Provide the (x, y) coordinate of the cell's center where the given text is located.  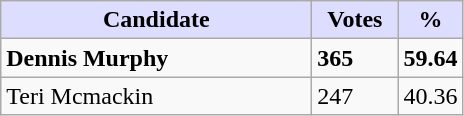
Teri Mcmackin (156, 96)
365 (355, 58)
247 (355, 96)
% (430, 20)
Dennis Murphy (156, 58)
59.64 (430, 58)
40.36 (430, 96)
Votes (355, 20)
Candidate (156, 20)
